Output the [X, Y] coordinate of the center of the cell containing the given text.  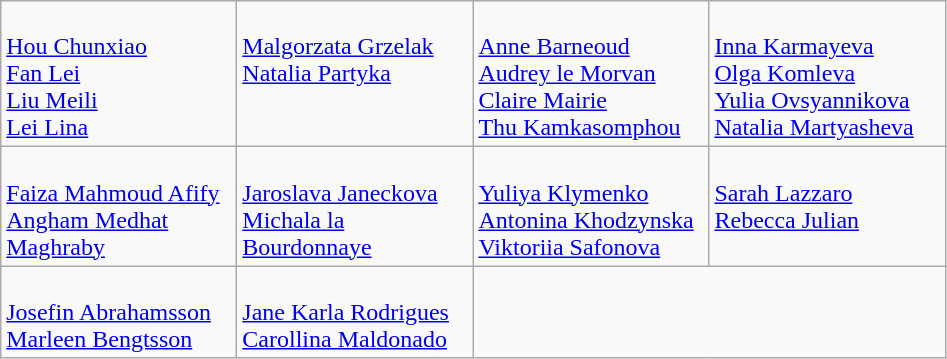
Anne BarneoudAudrey le MorvanClaire MairieThu Kamkasomphou [591, 74]
Sarah LazzaroRebecca Julian [827, 206]
Hou ChunxiaoFan LeiLiu MeiliLei Lina [119, 74]
Malgorzata GrzelakNatalia Partyka [355, 74]
Josefin AbrahamssonMarleen Bengtsson [119, 312]
Inna KarmayevaOlga KomlevaYulia OvsyannikovaNatalia Martyasheva [827, 74]
Jane Karla RodriguesCarollina Maldonado [355, 312]
Yuliya KlymenkoAntonina KhodzynskaViktoriia Safonova [591, 206]
Jaroslava JaneckovaMichala la Bourdonnaye [355, 206]
Faiza Mahmoud AfifyAngham Medhat Maghraby [119, 206]
